Identify which cell holds the provided text, then report its [x, y] central coordinate. 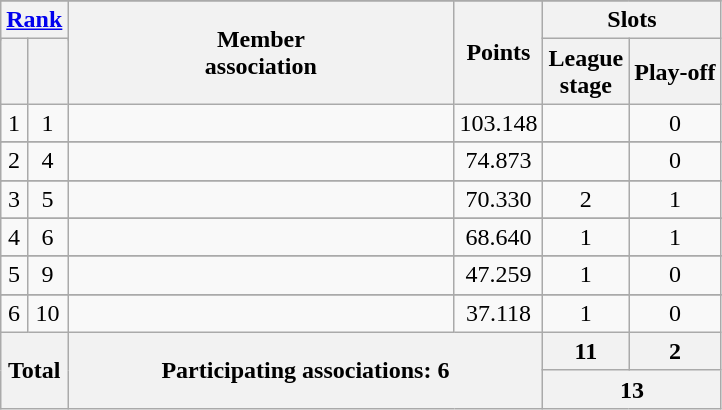
Participating associations: 6 [306, 370]
37.118 [498, 313]
13 [632, 389]
70.330 [498, 199]
Leaguestage [586, 72]
Points [498, 52]
Rank [34, 20]
68.640 [498, 237]
9 [47, 275]
Memberassociation [261, 52]
103.148 [498, 123]
3 [14, 199]
Slots [632, 20]
47.259 [498, 275]
11 [586, 351]
Play-off [675, 72]
74.873 [498, 161]
Total [34, 370]
10 [47, 313]
